Determine the (x, y) coordinate at the center of the cell enclosing the given text.  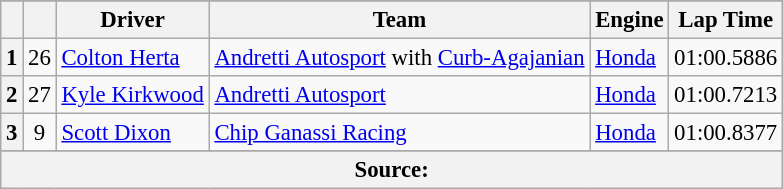
Lap Time (726, 20)
01:00.8377 (726, 133)
9 (40, 133)
Chip Ganassi Racing (400, 133)
Andretti Autosport (400, 95)
2 (12, 95)
Team (400, 20)
Kyle Kirkwood (132, 95)
Andretti Autosport with Curb-Agajanian (400, 58)
Scott Dixon (132, 133)
Source: (392, 170)
Engine (630, 20)
01:00.5886 (726, 58)
1 (12, 58)
27 (40, 95)
26 (40, 58)
Driver (132, 20)
01:00.7213 (726, 95)
Colton Herta (132, 58)
3 (12, 133)
